Determine the (x, y) coordinate at the center of the cell enclosing the given text.  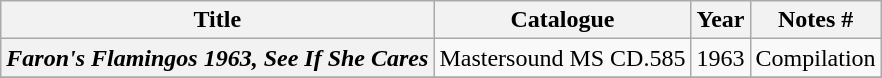
Mastersound MS CD.585 (562, 58)
Compilation (816, 58)
Faron's Flamingos 1963, See If She Cares (218, 58)
Year (720, 20)
1963 (720, 58)
Notes # (816, 20)
Catalogue (562, 20)
Title (218, 20)
